Extract the [X, Y] coordinate from the center of the cell holding the provided text.  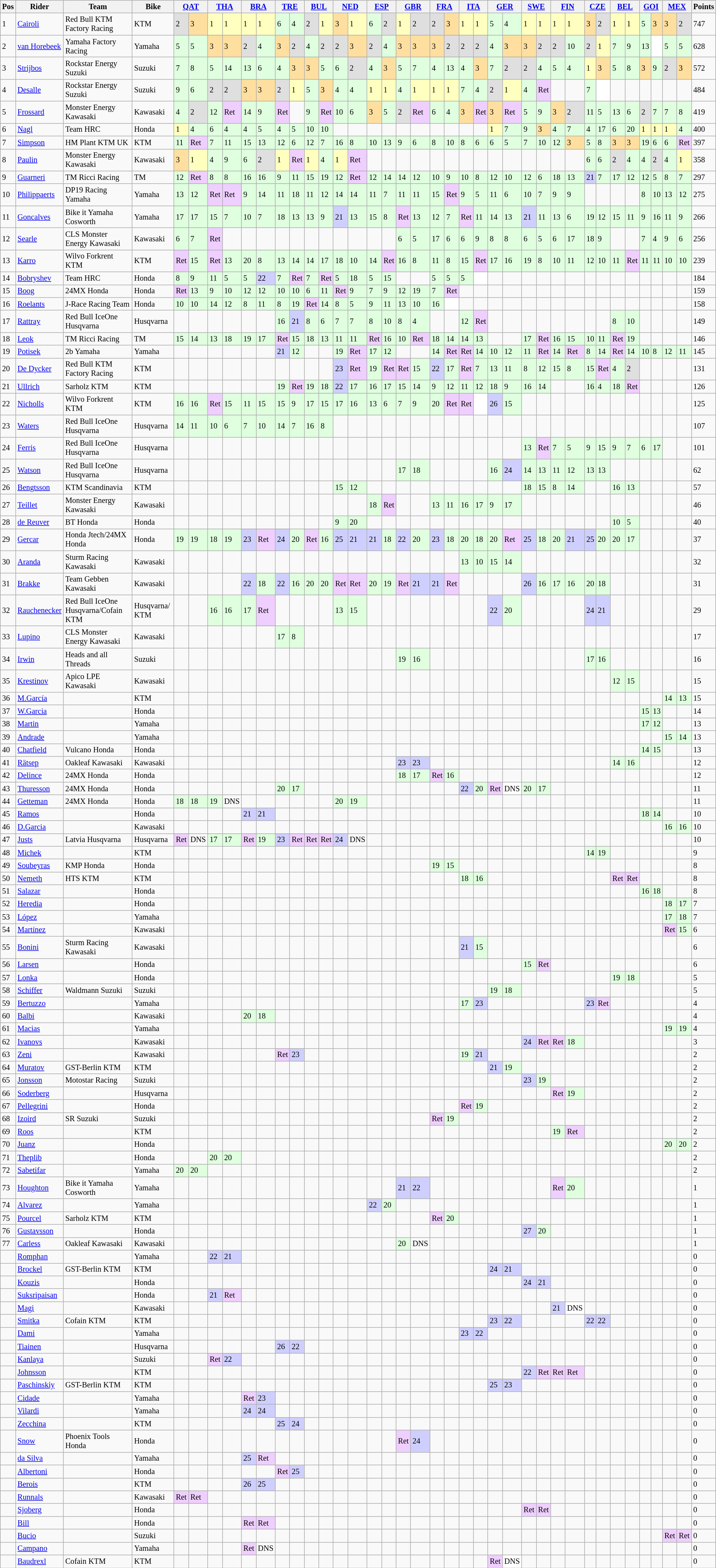
Kanlaya [40, 1359]
BT Honda [98, 522]
297 [704, 177]
Thuresson [40, 789]
Bike [153, 6]
Lonka [40, 978]
Campano [40, 1549]
Houghton [40, 1188]
52 [8, 904]
35 [8, 681]
131 [704, 369]
Ferris [40, 448]
126 [704, 386]
158 [704, 304]
70 [8, 1144]
Sabetifar [40, 1170]
54 [8, 930]
Simpson [40, 142]
60 [8, 1016]
Bertuzzo [40, 1003]
Nemeth [40, 878]
266 [704, 217]
Rätsep [40, 763]
Team [98, 6]
Schiffer [40, 990]
Goncalves [40, 217]
Husqvarna/ KTM [153, 610]
75 [8, 1218]
63 [8, 1055]
59 [8, 1003]
Zecchina [40, 1424]
Waldmann Suzuki [98, 990]
SWE [536, 6]
FIN [567, 6]
Cidade [40, 1398]
Nicholls [40, 404]
125 [704, 404]
THA [225, 6]
Johnsson [40, 1372]
56 [8, 965]
397 [704, 142]
SR Suzuki [98, 1119]
FRA [444, 6]
Latvia Husqvarna [98, 840]
45 [8, 814]
Philippaerts [40, 195]
Irwin [40, 659]
Snow [40, 1441]
Bucio [40, 1536]
TRE [290, 6]
76 [8, 1231]
149 [704, 321]
419 [704, 112]
Searle [40, 239]
145 [704, 352]
Watson [40, 470]
Gercar [40, 540]
Gustavsson [40, 1231]
Krestinov [40, 681]
65 [8, 1080]
BRA [259, 6]
Brakke [40, 584]
Vilardi [40, 1411]
da Silva [40, 1458]
Paulin [40, 160]
López [40, 917]
Guarneri [40, 177]
Salazar [40, 891]
33 [8, 637]
Magi [40, 1308]
Alvarez [40, 1205]
Strijbos [40, 68]
159 [704, 291]
68 [8, 1119]
747 [704, 24]
107 [704, 426]
Ullrich [40, 386]
Macias [40, 1029]
Sjoberg [40, 1510]
Lupino [40, 637]
Vulcano Honda [98, 750]
Soubeyras [40, 866]
72 [8, 1170]
184 [704, 278]
47 [8, 840]
De Dycker [40, 369]
66 [8, 1093]
Balbi [40, 1016]
Points [704, 6]
de Reuver [40, 522]
GBR [413, 6]
Paschinskiy [40, 1385]
55 [8, 947]
44 [8, 801]
Berois [40, 1484]
Bengtsson [40, 487]
Soderberg [40, 1093]
74 [8, 1205]
Apico LPE Kawasaki [98, 681]
69 [8, 1132]
W.Garcia [40, 711]
Brockel [40, 1269]
DP19 Racing Yamaha [98, 195]
Leok [40, 339]
58 [8, 990]
Michek [40, 853]
NED [350, 6]
Baudrexl [40, 1562]
Frossard [40, 112]
53 [8, 917]
43 [8, 789]
239 [704, 261]
50 [8, 878]
628 [704, 46]
64 [8, 1067]
Ramos [40, 814]
Delince [40, 776]
Heredia [40, 904]
49 [8, 866]
MEX [677, 6]
Dami [40, 1334]
Aranda [40, 562]
Smitka [40, 1321]
Izoird [40, 1119]
51 [8, 891]
D.Garcia [40, 827]
Waters [40, 426]
Motostar Racing [98, 1080]
Pos [8, 6]
Bobryshev [40, 278]
Bonini [40, 947]
Heads and all Threads [98, 659]
Pellegrini [40, 1106]
Kouzis [40, 1282]
GER [505, 6]
358 [704, 160]
256 [704, 239]
KMP Honda [98, 866]
38 [8, 724]
Team Gebben Kawasaki [98, 584]
Karro [40, 261]
Getteman [40, 801]
572 [704, 68]
Carless [40, 1244]
Larsen [40, 965]
61 [8, 1029]
71 [8, 1157]
HM Plant KTM UK [98, 142]
Rider [40, 6]
Bill [40, 1523]
48 [8, 853]
KTM Scandinavia [98, 487]
Boog [40, 291]
Suksripaisan [40, 1295]
Juanz [40, 1144]
28 [8, 522]
Ivanovs [40, 1042]
QAT [191, 6]
34 [8, 659]
Muratov [40, 1067]
41 [8, 763]
42 [8, 776]
Zeni [40, 1055]
BUL [319, 6]
Potisek [40, 352]
Phoenix Tools Honda [98, 1441]
36 [8, 698]
GOI [651, 6]
Red Bull IceOne Husqvarna/Cofain KTM [98, 610]
ESP [381, 6]
J-Race Racing Team [98, 304]
Chatfield [40, 750]
Pourcel [40, 1218]
Teillet [40, 505]
Andrade [40, 737]
Cairoli [40, 24]
Theplib [40, 1157]
Martínez [40, 930]
Martin [40, 724]
400 [704, 129]
Honda Jtech/24MX Honda [98, 540]
HTS KTM [98, 878]
Rauchenecker [40, 610]
101 [704, 448]
Jonsson [40, 1080]
Justs [40, 840]
Albertoni [40, 1471]
67 [8, 1106]
39 [8, 737]
2b Yamaha [98, 352]
van Horebeek [40, 46]
Nagl [40, 129]
Tiainen [40, 1347]
Roos [40, 1132]
73 [8, 1188]
Runnals [40, 1497]
Yamaha Factory Racing [98, 46]
484 [704, 90]
146 [704, 339]
275 [704, 195]
30 [8, 562]
CZE [598, 6]
Romphan [40, 1257]
M.García [40, 698]
Roelants [40, 304]
ITA [474, 6]
Desalle [40, 90]
Rattray [40, 321]
77 [8, 1244]
BEL [625, 6]
